Return the [x, y] coordinate for the center point of the cell that contains the specified text.  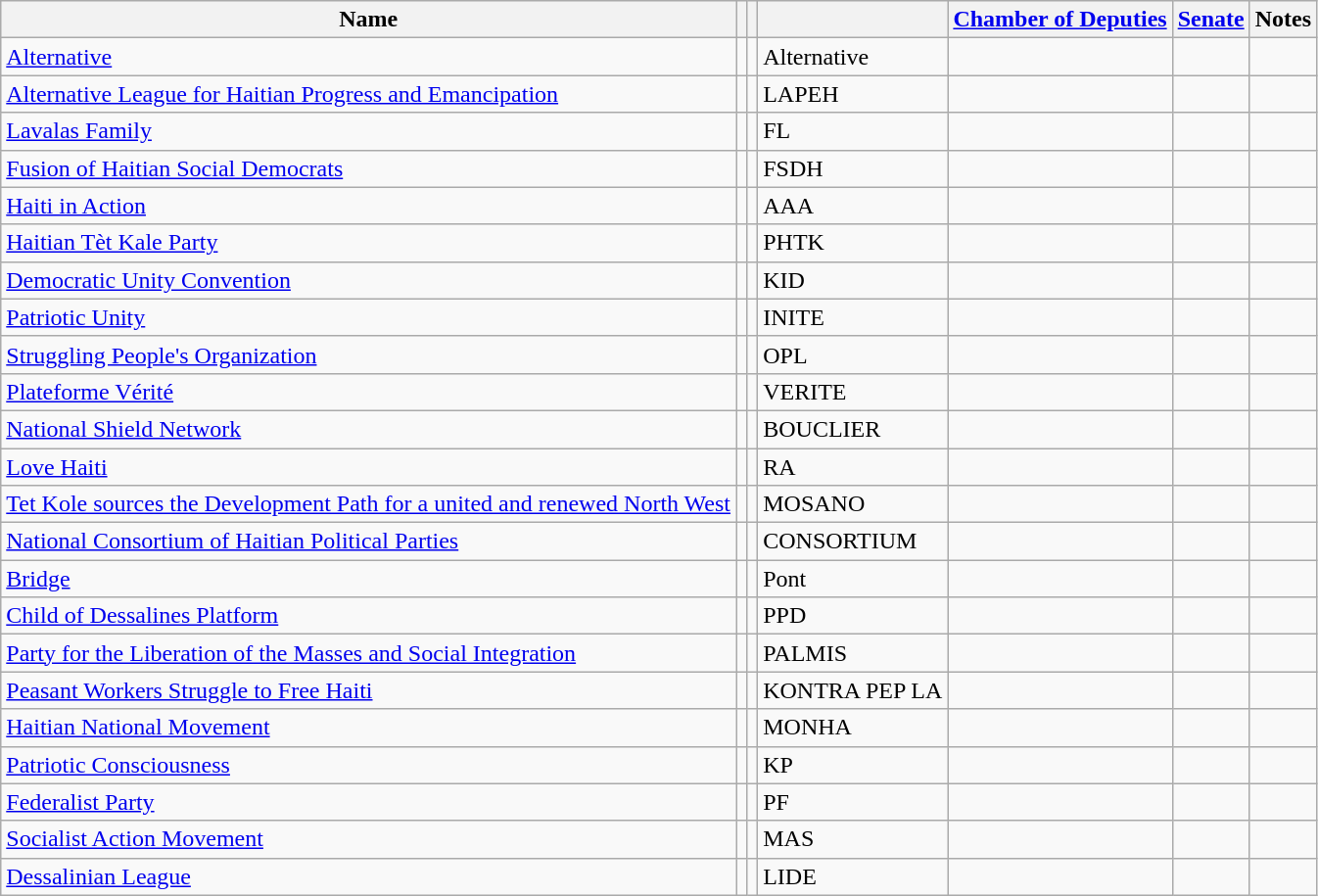
Love Haiti [368, 467]
National Shield Network [368, 429]
Federalist Party [368, 802]
Patriotic Unity [368, 317]
PPD [853, 616]
KP [853, 765]
Lavalas Family [368, 131]
Haitian National Movement [368, 728]
MAS [853, 839]
MONHA [853, 728]
VERITE [853, 392]
PHTK [853, 243]
Senate [1210, 20]
OPL [853, 354]
Socialist Action Movement [368, 839]
FL [853, 131]
National Consortium of Haitian Political Parties [368, 542]
Struggling People's Organization [368, 354]
INITE [853, 317]
Fusion of Haitian Social Democrats [368, 168]
RA [853, 467]
Peasant Workers Struggle to Free Haiti [368, 690]
Name [368, 20]
Notes [1283, 20]
LIDE [853, 876]
Alternative League for Haitian Progress and Emancipation [368, 94]
Haiti in Action [368, 206]
LAPEH [853, 94]
Tet Kole sources the Development Path for a united and renewed North West [368, 504]
BOUCLIER [853, 429]
MOSANO [853, 504]
Democratic Unity Convention [368, 280]
KID [853, 280]
Dessalinian League [368, 876]
Patriotic Consciousness [368, 765]
Bridge [368, 579]
Plateforme Vérité [368, 392]
Pont [853, 579]
AAA [853, 206]
Child of Dessalines Platform [368, 616]
Chamber of Deputies [1059, 20]
Party for the Liberation of the Masses and Social Integration [368, 653]
Haitian Tèt Kale Party [368, 243]
FSDH [853, 168]
CONSORTIUM [853, 542]
KONTRA PEP LA [853, 690]
PALMIS [853, 653]
PF [853, 802]
